Locate the cell with the specified text and output its [X, Y] center coordinate. 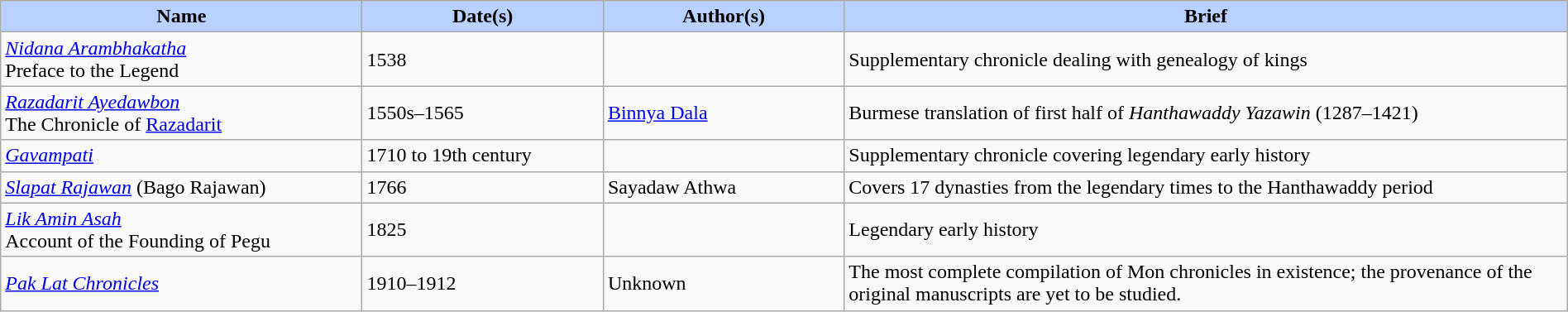
Legendary early history [1206, 230]
Razadarit Ayedawbon The Chronicle of Razadarit [182, 113]
1766 [483, 187]
Nidana Arambhakatha Preface to the Legend [182, 60]
Sayadaw Athwa [723, 187]
Pak Lat Chronicles [182, 283]
1550s–1565 [483, 113]
Date(s) [483, 17]
Unknown [723, 283]
Author(s) [723, 17]
Supplementary chronicle dealing with genealogy of kings [1206, 60]
Brief [1206, 17]
Covers 17 dynasties from the legendary times to the Hanthawaddy period [1206, 187]
Burmese translation of first half of Hanthawaddy Yazawin (1287–1421) [1206, 113]
1710 to 19th century [483, 156]
1538 [483, 60]
Supplementary chronicle covering legendary early history [1206, 156]
The most complete compilation of Mon chronicles in existence; the provenance of the original manuscripts are yet to be studied. [1206, 283]
Gavampati [182, 156]
1910–1912 [483, 283]
Slapat Rajawan (Bago Rajawan) [182, 187]
Lik Amin Asah Account of the Founding of Pegu [182, 230]
1825 [483, 230]
Binnya Dala [723, 113]
Name [182, 17]
